Pinpoint the cell where the given text exists, returning its [X, Y] midpoint coordinate. 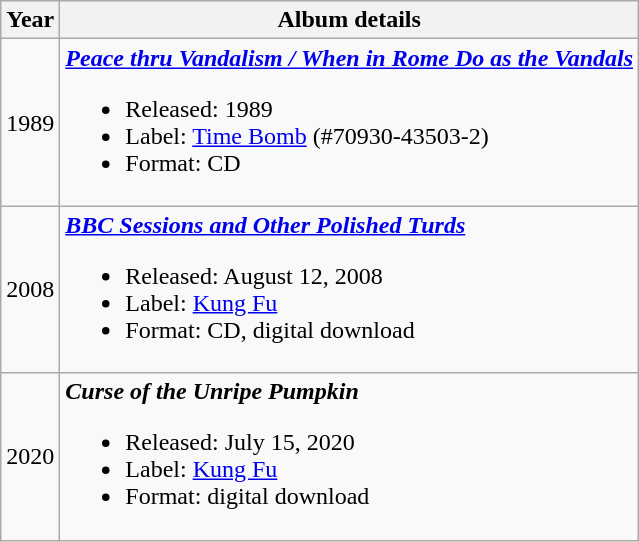
Peace thru Vandalism / When in Rome Do as the VandalsReleased: 1989Label: Time Bomb (#70930-43503-2)Format: CD [350, 122]
Album details [350, 20]
1989 [30, 122]
Curse of the Unripe PumpkinReleased: July 15, 2020Label: Kung FuFormat: digital download [350, 456]
BBC Sessions and Other Polished TurdsReleased: August 12, 2008Label: Kung FuFormat: CD, digital download [350, 290]
2020 [30, 456]
2008 [30, 290]
Year [30, 20]
